Provide the (X, Y) coordinate of the cell's center where the given text is located.  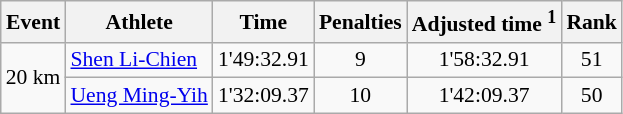
Ueng Ming-Yih (138, 96)
Shen Li-Chien (138, 60)
1'32:09.37 (264, 96)
1'49:32.91 (264, 60)
50 (592, 96)
9 (360, 60)
20 km (34, 78)
Time (264, 22)
Event (34, 22)
1'58:32.91 (484, 60)
Rank (592, 22)
Athlete (138, 22)
Penalties (360, 22)
10 (360, 96)
Adjusted time 1 (484, 22)
1'42:09.37 (484, 96)
51 (592, 60)
